Output the [X, Y] coordinate of the center of the cell containing the given text.  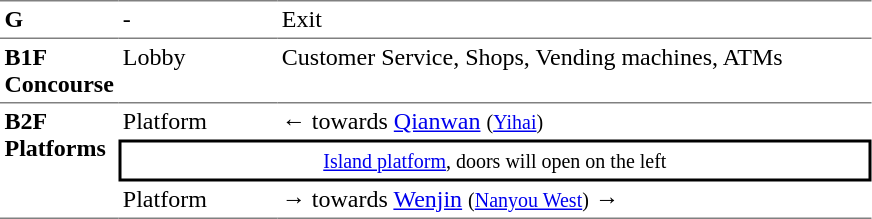
G [59, 19]
Platform [198, 122]
← towards Qianwan (Yihai) [574, 122]
Island platform, doors will open on the left [494, 161]
Exit [574, 19]
Lobby [198, 71]
- [198, 19]
B1FConcourse [59, 71]
Customer Service, Shops, Vending machines, ATMs [574, 71]
